Detect which cell encompasses the target text, then output its (X, Y) center coordinate. 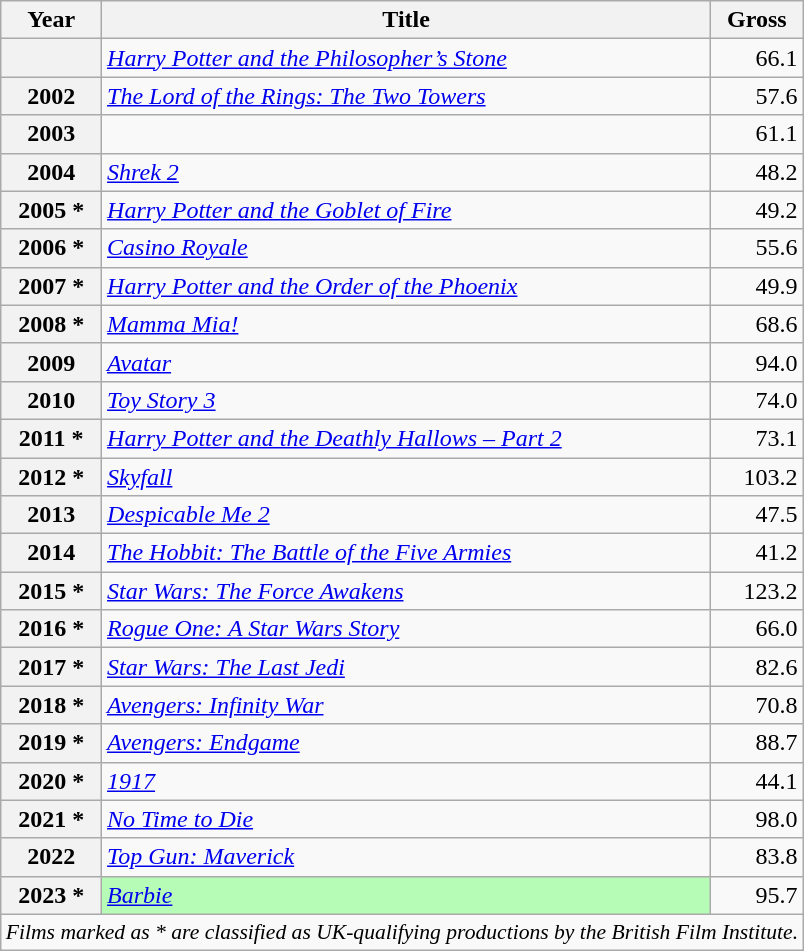
Harry Potter and the Deathly Hallows – Part 2 (406, 438)
68.6 (757, 324)
82.6 (757, 667)
Harry Potter and the Order of the Phoenix (406, 286)
83.8 (757, 857)
Harry Potter and the Philosopher’s Stone (406, 58)
2009 (52, 362)
The Hobbit: The Battle of the Five Armies (406, 553)
2010 (52, 400)
55.6 (757, 248)
2020 * (52, 781)
Casino Royale (406, 248)
The Lord of the Rings: The Two Towers (406, 96)
2014 (52, 553)
41.2 (757, 553)
2018 * (52, 705)
70.8 (757, 705)
2023 * (52, 895)
1917 (406, 781)
94.0 (757, 362)
2006 * (52, 248)
Avengers: Infinity War (406, 705)
Avatar (406, 362)
123.2 (757, 591)
47.5 (757, 515)
2011 * (52, 438)
2021 * (52, 819)
74.0 (757, 400)
2002 (52, 96)
Despicable Me 2 (406, 515)
Films marked as * are classified as UK-qualifying productions by the British Film Institute. (402, 932)
2008 * (52, 324)
61.1 (757, 134)
Toy Story 3 (406, 400)
Barbie (406, 895)
Shrek 2 (406, 172)
No Time to Die (406, 819)
66.1 (757, 58)
2013 (52, 515)
Harry Potter and the Goblet of Fire (406, 210)
2016 * (52, 629)
Avengers: Endgame (406, 743)
2003 (52, 134)
44.1 (757, 781)
2015 * (52, 591)
103.2 (757, 477)
Year (52, 20)
Skyfall (406, 477)
2012 * (52, 477)
Mamma Mia! (406, 324)
73.1 (757, 438)
Top Gun: Maverick (406, 857)
57.6 (757, 96)
95.7 (757, 895)
Star Wars: The Last Jedi (406, 667)
88.7 (757, 743)
98.0 (757, 819)
Star Wars: The Force Awakens (406, 591)
2007 * (52, 286)
2022 (52, 857)
2017 * (52, 667)
66.0 (757, 629)
48.2 (757, 172)
Gross (757, 20)
49.9 (757, 286)
Title (406, 20)
49.2 (757, 210)
2019 * (52, 743)
Rogue One: A Star Wars Story (406, 629)
2004 (52, 172)
2005 * (52, 210)
